From the cell containing the given text, extract its center point as (X, Y) coordinate. 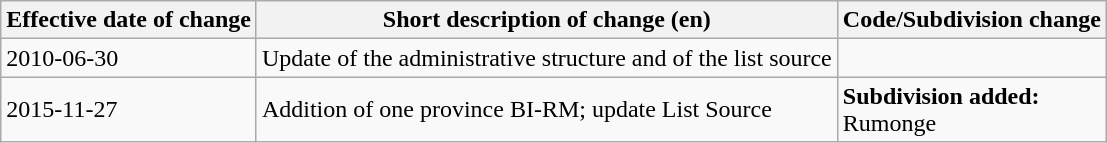
Update of the administrative structure and of the list source (546, 58)
Short description of change (en) (546, 20)
Code/Subdivision change (972, 20)
Addition of one province BI-RM; update List Source (546, 110)
Effective date of change (129, 20)
2015-11-27 (129, 110)
Subdivision added: Rumonge (972, 110)
2010-06-30 (129, 58)
